Locate the cell with the specified text and output its [x, y] center coordinate. 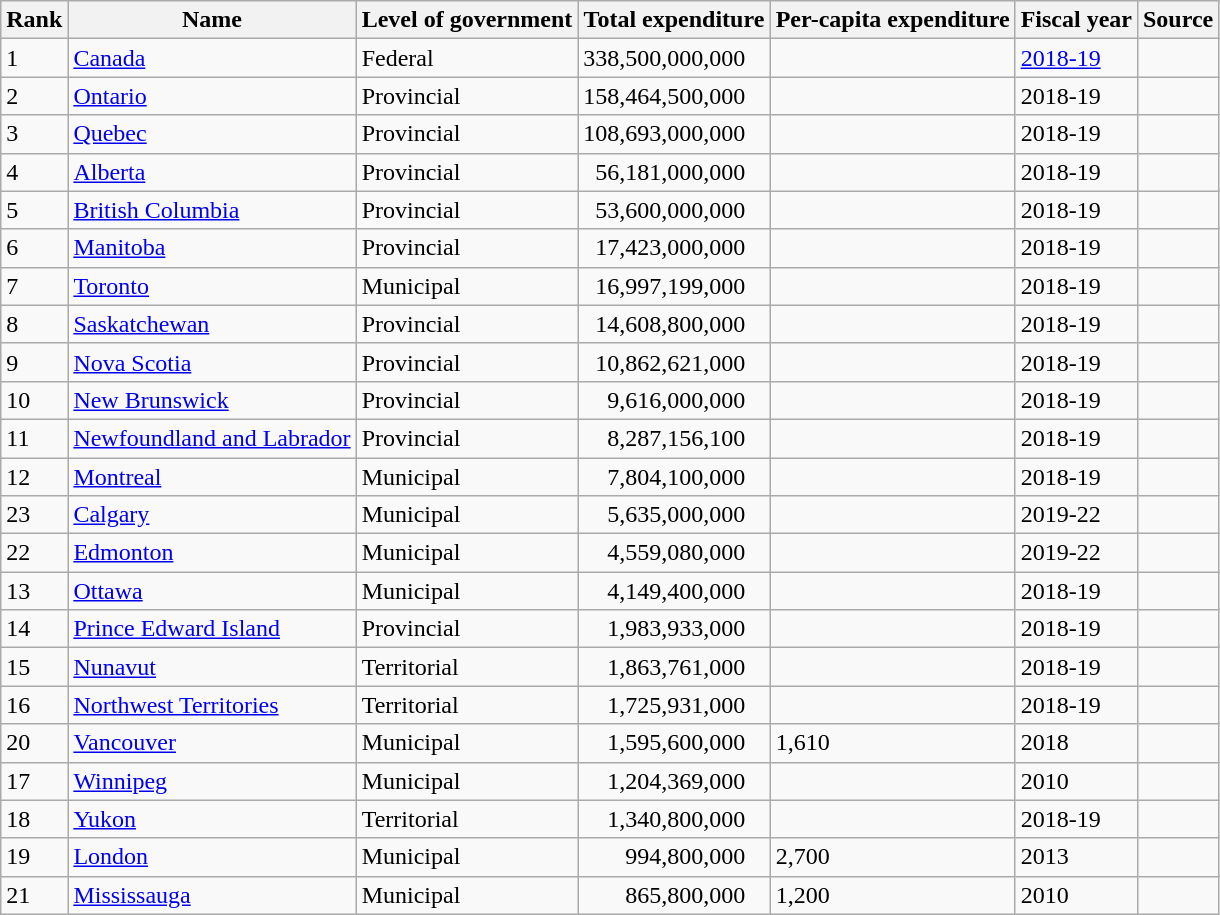
Winnipeg [212, 781]
7,804,100,000 [674, 477]
9 [34, 362]
1,204,369,000 [674, 781]
865,800,000 [674, 895]
Ontario [212, 96]
Calgary [212, 515]
1 [34, 58]
Per-capita expenditure [892, 20]
5,635,000,000 [674, 515]
1,610 [892, 743]
Alberta [212, 172]
2018 [1076, 743]
Yukon [212, 819]
Nunavut [212, 667]
New Brunswick [212, 400]
21 [34, 895]
Vancouver [212, 743]
8,287,156,100 [674, 438]
Saskatchewan [212, 324]
1,200 [892, 895]
2013 [1076, 857]
2 [34, 96]
16 [34, 705]
Canada [212, 58]
Federal [467, 58]
5 [34, 210]
13 [34, 591]
19 [34, 857]
Total expenditure [674, 20]
16,997,199,000 [674, 286]
14 [34, 629]
17,423,000,000 [674, 248]
1,340,800,000 [674, 819]
4,149,400,000 [674, 591]
4 [34, 172]
Prince Edward Island [212, 629]
17 [34, 781]
Northwest Territories [212, 705]
Name [212, 20]
20 [34, 743]
2,700 [892, 857]
9,616,000,000 [674, 400]
18 [34, 819]
Source [1178, 20]
10 [34, 400]
1,595,600,000 [674, 743]
10,862,621,000 [674, 362]
Ottawa [212, 591]
1,725,931,000 [674, 705]
338,500,000,000 [674, 58]
Montreal [212, 477]
Rank [34, 20]
1,863,761,000 [674, 667]
15 [34, 667]
Mississauga [212, 895]
British Columbia [212, 210]
Newfoundland and Labrador [212, 438]
Level of government [467, 20]
8 [34, 324]
Nova Scotia [212, 362]
11 [34, 438]
12 [34, 477]
Fiscal year [1076, 20]
Toronto [212, 286]
108,693,000,000 [674, 134]
23 [34, 515]
Edmonton [212, 553]
3 [34, 134]
Quebec [212, 134]
4,559,080,000 [674, 553]
London [212, 857]
7 [34, 286]
22 [34, 553]
Manitoba [212, 248]
14,608,800,000 [674, 324]
6 [34, 248]
994,800,000 [674, 857]
53,600,000,000 [674, 210]
56,181,000,000 [674, 172]
1,983,933,000 [674, 629]
158,464,500,000 [674, 96]
